Find where the given text appears and provide that cell's center as (X, Y) coordinate. 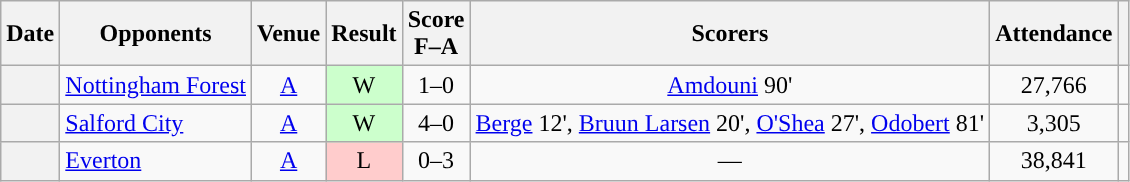
Venue (289, 34)
38,841 (1054, 161)
1–0 (436, 85)
— (730, 161)
Everton (156, 161)
0–3 (436, 161)
27,766 (1054, 85)
Opponents (156, 34)
Scorers (730, 34)
Amdouni 90' (730, 85)
Attendance (1054, 34)
Result (364, 34)
4–0 (436, 123)
ScoreF–A (436, 34)
L (364, 161)
Berge 12', Bruun Larsen 20', O'Shea 27', Odobert 81' (730, 123)
Salford City (156, 123)
3,305 (1054, 123)
Date (30, 34)
Nottingham Forest (156, 85)
